Scan for the cell matching the given text and deliver its (X, Y) coordinate at center. 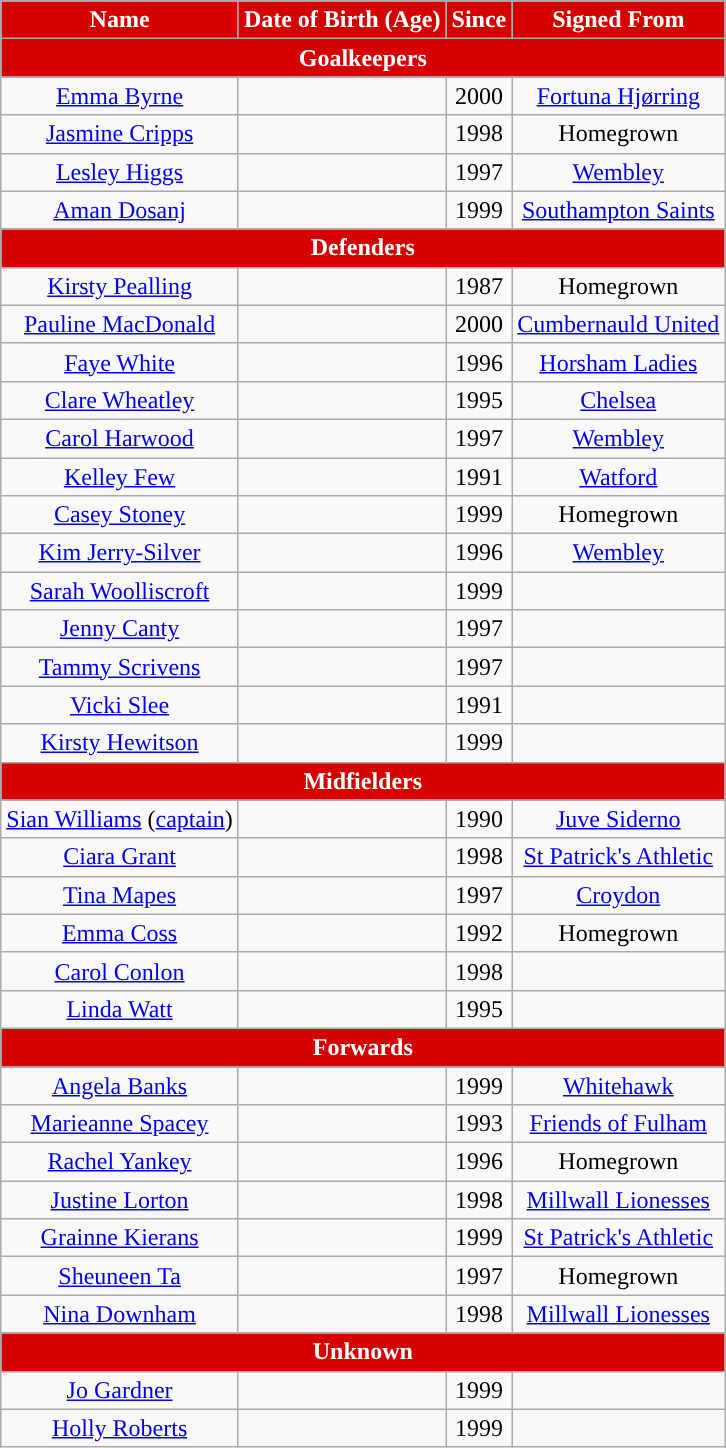
Signed From (618, 20)
Sheuneen Ta (120, 1276)
Fortuna Hjørring (618, 96)
Clare Wheatley (120, 400)
Linda Watt (120, 1009)
Casey Stoney (120, 515)
Name (120, 20)
Midfielders (363, 781)
Nina Downham (120, 1314)
Forwards (363, 1047)
Kim Jerry-Silver (120, 553)
Emma Coss (120, 933)
Carol Harwood (120, 438)
1990 (479, 819)
Friends of Fulham (618, 1124)
Marieanne Spacey (120, 1124)
Grainne Kierans (120, 1238)
Rachel Yankey (120, 1162)
Tina Mapes (120, 895)
Holly Roberts (120, 1428)
Southampton Saints (618, 210)
Jenny Canty (120, 629)
Carol Conlon (120, 971)
Ciara Grant (120, 857)
Jasmine Cripps (120, 134)
Sian Williams (captain) (120, 819)
Chelsea (618, 400)
Watford (618, 477)
Cumbernauld United (618, 324)
1993 (479, 1124)
Unknown (363, 1352)
Aman Dosanj (120, 210)
Angela Banks (120, 1085)
Sarah Woolliscroft (120, 591)
Juve Siderno (618, 819)
Kirsty Pealling (120, 286)
1992 (479, 933)
Horsham Ladies (618, 362)
Goalkeepers (363, 58)
Since (479, 20)
Jo Gardner (120, 1390)
Kelley Few (120, 477)
Lesley Higgs (120, 172)
Vicki Slee (120, 705)
Kirsty Hewitson (120, 743)
Pauline MacDonald (120, 324)
Justine Lorton (120, 1200)
Tammy Scrivens (120, 667)
Whitehawk (618, 1085)
Defenders (363, 248)
1987 (479, 286)
Date of Birth (Age) (342, 20)
Croydon (618, 895)
Faye White (120, 362)
Emma Byrne (120, 96)
